Search for the cell housing the specified text and yield its [x, y] center coordinate. 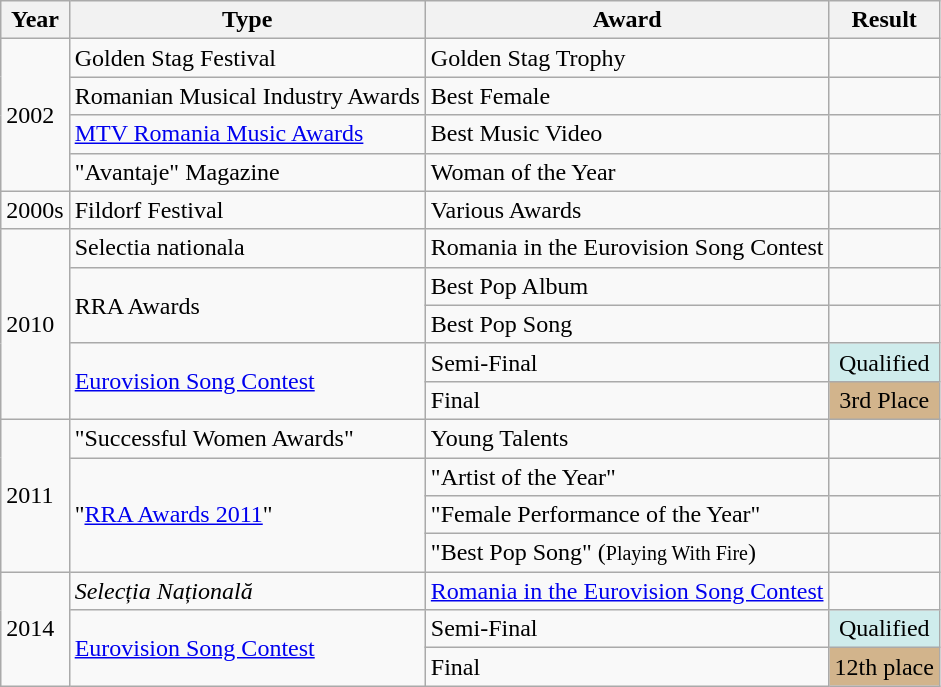
"RRA Awards 2011" [247, 515]
12th place [884, 667]
Selecția Națională [247, 591]
Young Talents [627, 438]
Selectia nationala [247, 248]
2000s [35, 210]
"Best Pop Song" (Playing With Fire) [627, 553]
MTV Romania Music Awards [247, 134]
Woman of the Year [627, 172]
Golden Stag Festival [247, 58]
"Female Performance of the Year" [627, 515]
"Avantaje" Magazine [247, 172]
2010 [35, 324]
Year [35, 20]
3rd Place [884, 400]
Best Music Video [627, 134]
Golden Stag Trophy [627, 58]
2011 [35, 495]
"Artist of the Year" [627, 477]
Romanian Musical Industry Awards [247, 96]
Result [884, 20]
Best Pop Song [627, 324]
RRA Awards [247, 305]
2002 [35, 115]
Type [247, 20]
Various Awards [627, 210]
"Successful Women Awards" [247, 438]
Fildorf Festival [247, 210]
Award [627, 20]
Best Pop Album [627, 286]
Best Female [627, 96]
2014 [35, 629]
